Identify which cell holds the provided text, then report its (x, y) central coordinate. 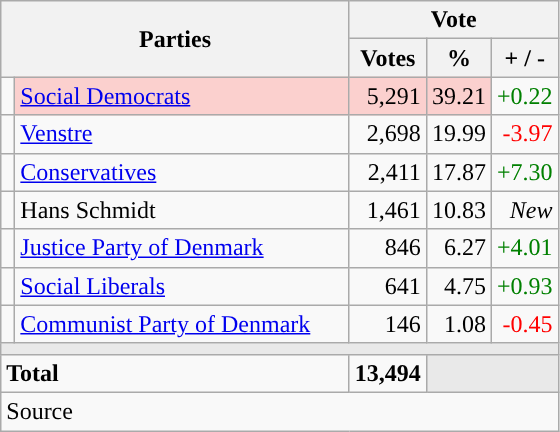
4.75 (458, 286)
Justice Party of Denmark (182, 248)
Total (176, 373)
6.27 (458, 248)
Source (280, 411)
19.99 (458, 134)
Hans Schmidt (182, 210)
2,411 (388, 172)
+7.30 (524, 172)
846 (388, 248)
Parties (176, 39)
+4.01 (524, 248)
+ / - (524, 58)
10.83 (458, 210)
New (524, 210)
17.87 (458, 172)
-0.45 (524, 324)
1.08 (458, 324)
Communist Party of Denmark (182, 324)
Votes (388, 58)
641 (388, 286)
Social Democrats (182, 96)
Social Liberals (182, 286)
Vote (454, 20)
+0.93 (524, 286)
1,461 (388, 210)
5,291 (388, 96)
Conservatives (182, 172)
39.21 (458, 96)
+0.22 (524, 96)
% (458, 58)
2,698 (388, 134)
-3.97 (524, 134)
146 (388, 324)
Venstre (182, 134)
13,494 (388, 373)
